Pinpoint the cell where the given text exists, returning its (X, Y) midpoint coordinate. 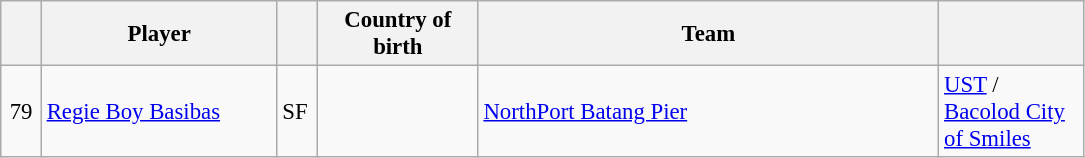
Country of birth (398, 34)
UST / Bacolod City of Smiles (1012, 112)
Regie Boy Basibas (159, 112)
79 (22, 112)
NorthPort Batang Pier (708, 112)
SF (298, 112)
Player (159, 34)
Team (708, 34)
